Identify which cell holds the provided text, then report its (X, Y) central coordinate. 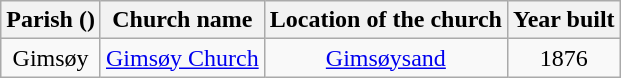
Church name (182, 20)
1876 (564, 58)
Parish () (51, 20)
Gimsøy (51, 58)
Location of the church (386, 20)
Year built (564, 20)
Gimsøy Church (182, 58)
Gimsøysand (386, 58)
